Search for the cell housing the specified text and yield its [x, y] center coordinate. 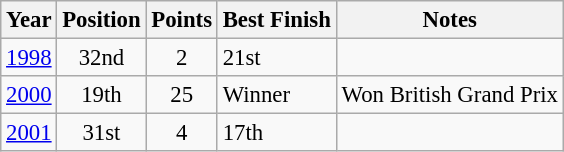
17th [276, 133]
21st [276, 58]
Notes [450, 20]
19th [102, 95]
Position [102, 20]
2001 [29, 133]
Points [182, 20]
Winner [276, 95]
Year [29, 20]
4 [182, 133]
2 [182, 58]
1998 [29, 58]
Best Finish [276, 20]
Won British Grand Prix [450, 95]
2000 [29, 95]
31st [102, 133]
25 [182, 95]
32nd [102, 58]
